Locate the cell with the specified text and output its [x, y] center coordinate. 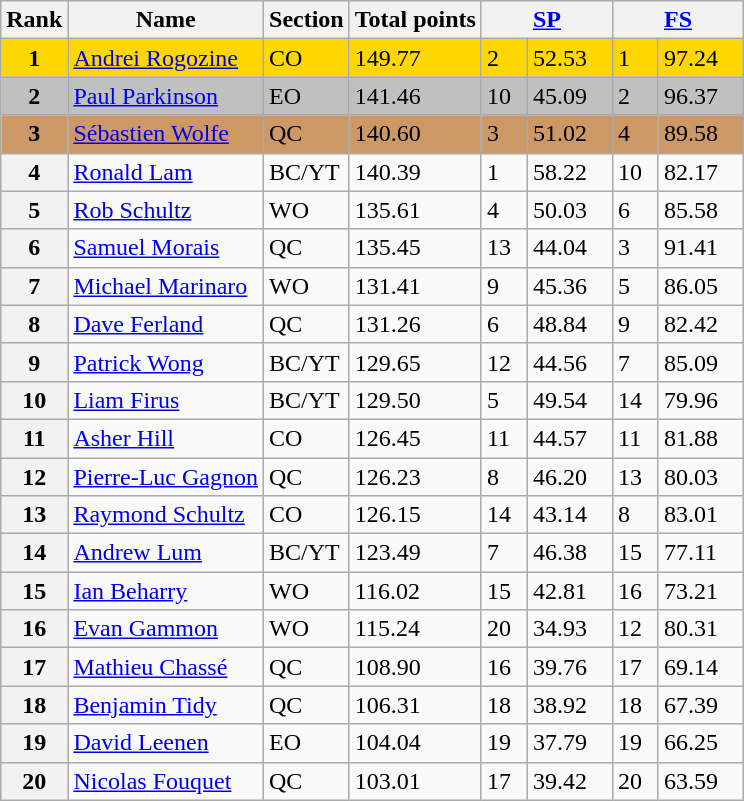
34.93 [570, 629]
126.23 [415, 477]
Sébastien Wolfe [166, 134]
Patrick Wong [166, 362]
67.39 [700, 705]
129.50 [415, 400]
46.20 [570, 477]
David Leenen [166, 743]
129.65 [415, 362]
82.42 [700, 324]
Mathieu Chassé [166, 667]
135.61 [415, 210]
Dave Ferland [166, 324]
48.84 [570, 324]
51.02 [570, 134]
Andrei Rogozine [166, 58]
106.31 [415, 705]
Section [307, 20]
Rob Schultz [166, 210]
39.76 [570, 667]
81.88 [700, 438]
44.04 [570, 248]
141.46 [415, 96]
Andrew Lum [166, 553]
Total points [415, 20]
Pierre-Luc Gagnon [166, 477]
126.45 [415, 438]
Asher Hill [166, 438]
66.25 [700, 743]
97.24 [700, 58]
63.59 [700, 781]
Name [166, 20]
Michael Marinaro [166, 286]
Paul Parkinson [166, 96]
44.56 [570, 362]
Rank [34, 20]
43.14 [570, 515]
85.09 [700, 362]
85.58 [700, 210]
Evan Gammon [166, 629]
Nicolas Fouquet [166, 781]
149.77 [415, 58]
80.31 [700, 629]
42.81 [570, 591]
77.11 [700, 553]
39.42 [570, 781]
Ronald Lam [166, 172]
123.49 [415, 553]
79.96 [700, 400]
45.36 [570, 286]
82.17 [700, 172]
83.01 [700, 515]
126.15 [415, 515]
44.57 [570, 438]
73.21 [700, 591]
FS [678, 20]
69.14 [700, 667]
86.05 [700, 286]
Benjamin Tidy [166, 705]
115.24 [415, 629]
116.02 [415, 591]
Ian Beharry [166, 591]
103.01 [415, 781]
46.38 [570, 553]
140.39 [415, 172]
131.26 [415, 324]
131.41 [415, 286]
140.60 [415, 134]
49.54 [570, 400]
SP [546, 20]
37.79 [570, 743]
Liam Firus [166, 400]
52.53 [570, 58]
Samuel Morais [166, 248]
58.22 [570, 172]
80.03 [700, 477]
45.09 [570, 96]
91.41 [700, 248]
89.58 [700, 134]
50.03 [570, 210]
38.92 [570, 705]
104.04 [415, 743]
108.90 [415, 667]
96.37 [700, 96]
Raymond Schultz [166, 515]
135.45 [415, 248]
